Detect which cell encompasses the target text, then output its (x, y) center coordinate. 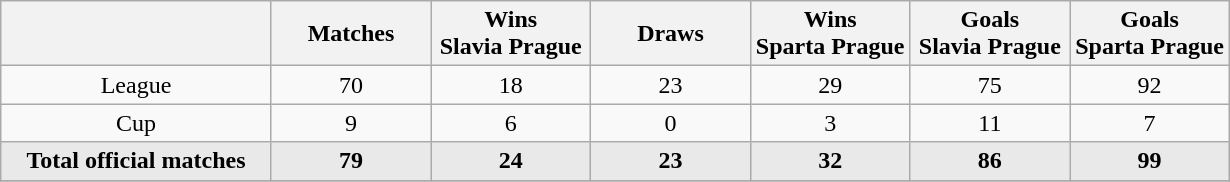
79 (351, 161)
WinsSlavia Prague (511, 34)
86 (990, 161)
GoalsSlavia Prague (990, 34)
92 (1150, 85)
Total official matches (136, 161)
0 (671, 123)
11 (990, 123)
99 (1150, 161)
75 (990, 85)
GoalsSparta Prague (1150, 34)
24 (511, 161)
70 (351, 85)
32 (830, 161)
Matches (351, 34)
Draws (671, 34)
Cup (136, 123)
18 (511, 85)
League (136, 85)
WinsSparta Prague (830, 34)
29 (830, 85)
3 (830, 123)
7 (1150, 123)
9 (351, 123)
6 (511, 123)
